Return the [x, y] coordinate for the center point of the cell that contains the specified text.  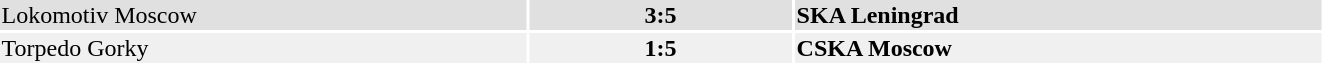
3:5 [660, 15]
Torpedo Gorky [263, 48]
1:5 [660, 48]
SKA Leningrad [1058, 15]
CSKA Moscow [1058, 48]
Lokomotiv Moscow [263, 15]
